Locate the cell with the specified text and output its [X, Y] center coordinate. 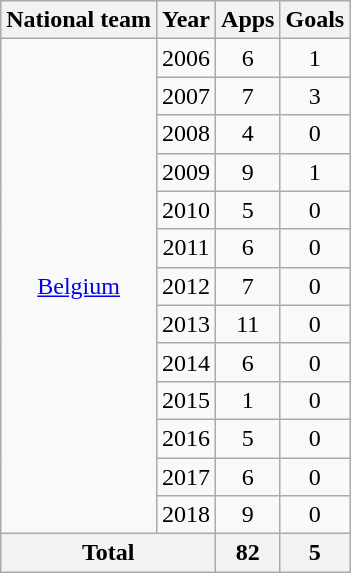
2010 [186, 210]
2007 [186, 96]
2014 [186, 362]
Year [186, 20]
11 [248, 324]
Apps [248, 20]
2011 [186, 248]
2013 [186, 324]
National team [79, 20]
2006 [186, 58]
2016 [186, 438]
2009 [186, 172]
2018 [186, 515]
Belgium [79, 286]
2015 [186, 400]
82 [248, 553]
Total [108, 553]
2017 [186, 477]
2012 [186, 286]
Goals [315, 20]
3 [315, 96]
4 [248, 134]
2008 [186, 134]
